Search for the cell housing the specified text and yield its [x, y] center coordinate. 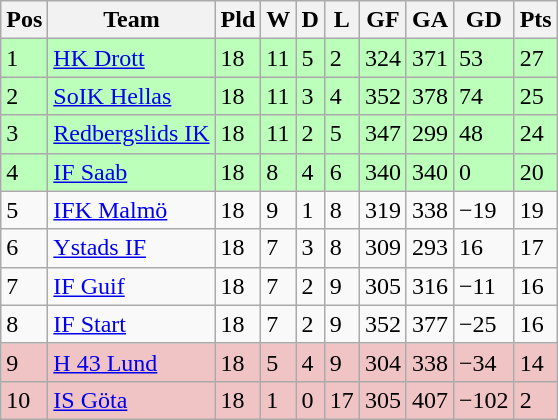
L [342, 20]
GF [382, 20]
GA [430, 20]
27 [536, 58]
IF Start [132, 324]
Pts [536, 20]
20 [536, 172]
378 [430, 96]
74 [484, 96]
377 [430, 324]
−19 [484, 210]
319 [382, 210]
407 [430, 400]
HK Drott [132, 58]
304 [382, 362]
IFK Malmö [132, 210]
−11 [484, 286]
347 [382, 134]
H 43 Lund [132, 362]
309 [382, 248]
W [278, 20]
Pld [238, 20]
299 [430, 134]
−34 [484, 362]
Pos [24, 20]
19 [536, 210]
IF Saab [132, 172]
293 [430, 248]
Team [132, 20]
GD [484, 20]
Redbergslids IK [132, 134]
−25 [484, 324]
D [310, 20]
10 [24, 400]
IS Göta [132, 400]
−102 [484, 400]
25 [536, 96]
316 [430, 286]
53 [484, 58]
48 [484, 134]
Ystads IF [132, 248]
324 [382, 58]
371 [430, 58]
14 [536, 362]
24 [536, 134]
IF Guif [132, 286]
SoIK Hellas [132, 96]
